Scan for the cell matching the given text and deliver its [X, Y] coordinate at center. 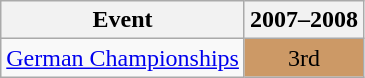
German Championships [123, 58]
3rd [304, 58]
2007–2008 [304, 20]
Event [123, 20]
